Identify which cell holds the provided text, then report its (X, Y) central coordinate. 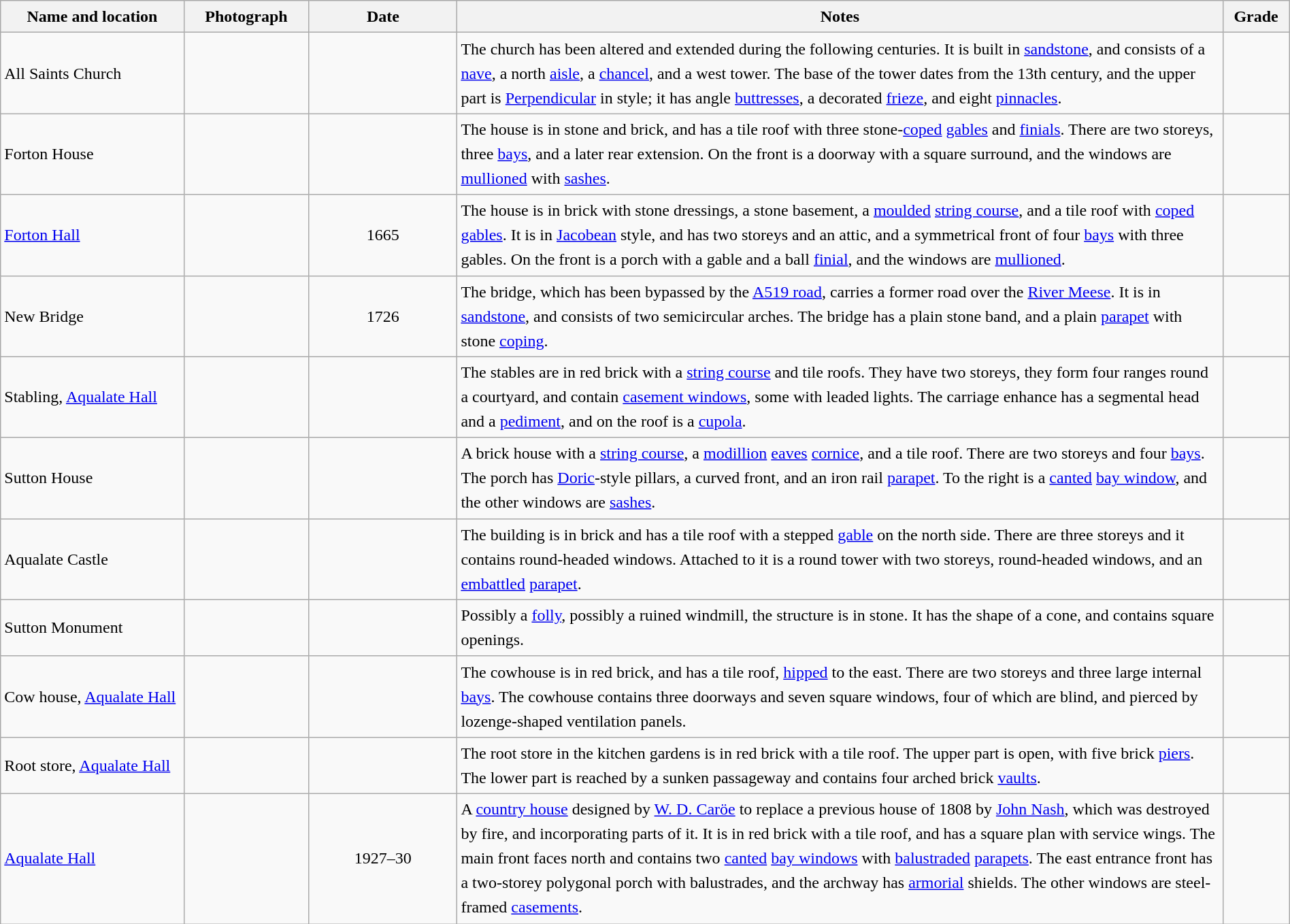
Sutton House (93, 478)
1665 (383, 235)
Grade (1256, 16)
Notes (840, 16)
Sutton Monument (93, 627)
1927–30 (383, 859)
Photograph (246, 16)
Date (383, 16)
Forton Hall (93, 235)
Cow house, Aqualate Hall (93, 697)
Stabling, Aqualate Hall (93, 397)
New Bridge (93, 316)
Aqualate Castle (93, 559)
Forton House (93, 154)
Aqualate Hall (93, 859)
All Saints Church (93, 73)
Root store, Aqualate Hall (93, 765)
Name and location (93, 16)
Possibly a folly, possibly a ruined windmill, the structure is in stone. It has the shape of a cone, and contains square openings. (840, 627)
1726 (383, 316)
